From the cell containing the given text, extract its center point as (x, y) coordinate. 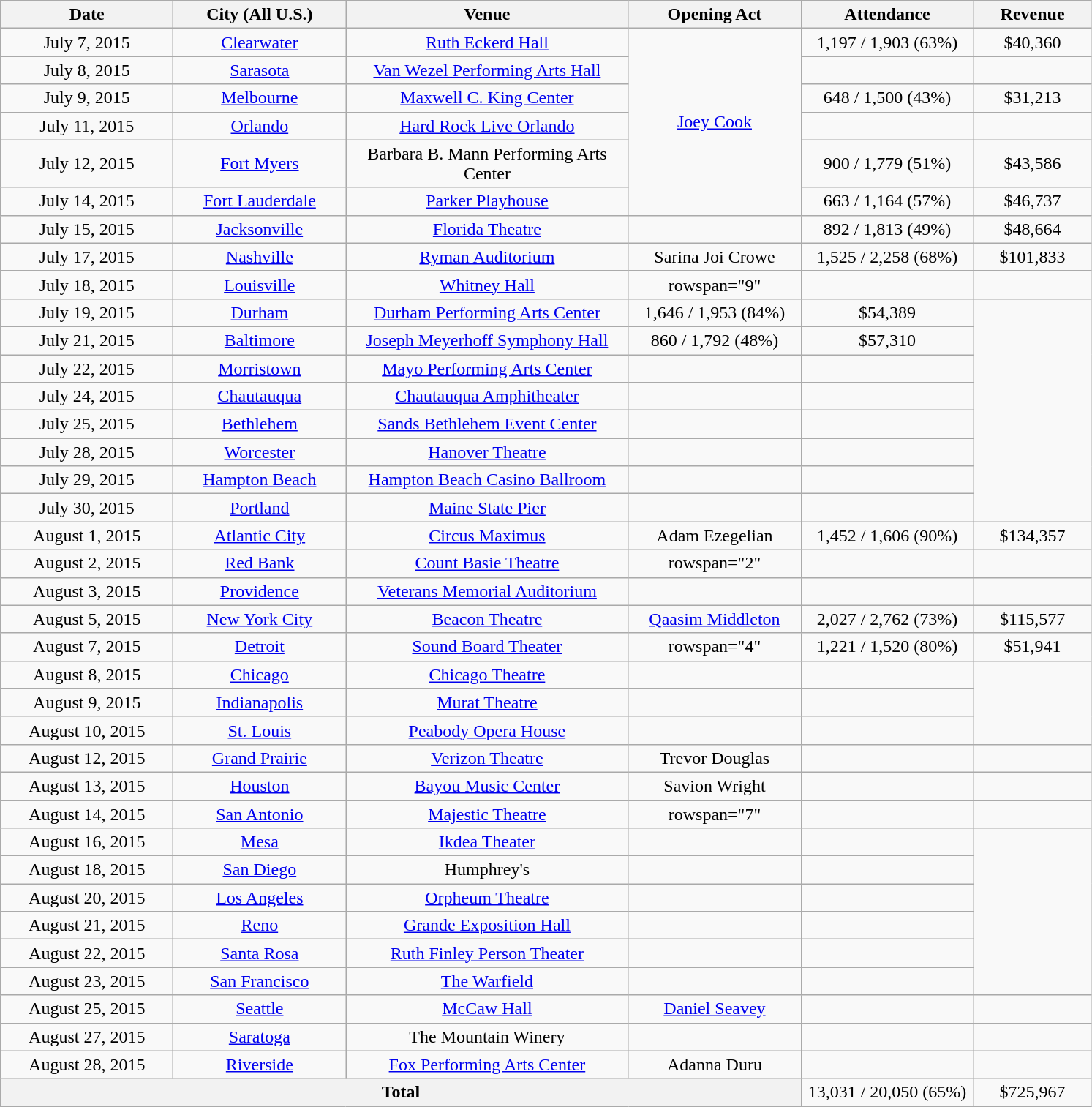
Hanover Theatre (487, 452)
July 8, 2015 (87, 70)
Opening Act (715, 15)
August 8, 2015 (87, 675)
Melbourne (260, 98)
July 9, 2015 (87, 98)
July 7, 2015 (87, 42)
$57,310 (887, 340)
$134,357 (1033, 536)
Chautauqua Amphitheater (487, 397)
August 25, 2015 (87, 1009)
July 12, 2015 (87, 164)
July 25, 2015 (87, 424)
$46,737 (1033, 201)
Maxwell C. King Center (487, 98)
Total (401, 1092)
July 21, 2015 (87, 340)
August 28, 2015 (87, 1065)
July 29, 2015 (87, 480)
rowspan="4" (715, 647)
Parker Playhouse (487, 201)
Morristown (260, 368)
$725,967 (1033, 1092)
rowspan="2" (715, 563)
Qaasim Middleton (715, 619)
McCaw Hall (487, 1009)
1,197 / 1,903 (63%) (887, 42)
Grand Prairie (260, 758)
San Francisco (260, 981)
August 16, 2015 (87, 842)
August 10, 2015 (87, 730)
Riverside (260, 1065)
900 / 1,779 (51%) (887, 164)
Houston (260, 786)
$115,577 (1033, 619)
Ryman Auditorium (487, 257)
Bayou Music Center (487, 786)
Red Bank (260, 563)
rowspan="9" (715, 285)
$101,833 (1033, 257)
July 19, 2015 (87, 312)
August 7, 2015 (87, 647)
Ruth Finley Person Theater (487, 953)
Adanna Duru (715, 1065)
Portland (260, 508)
Nashville (260, 257)
$48,664 (1033, 229)
Chautauqua (260, 397)
Louisville (260, 285)
Durham (260, 312)
Orlando (260, 126)
Whitney Hall (487, 285)
Providence (260, 591)
Seattle (260, 1009)
Mesa (260, 842)
Attendance (887, 15)
Santa Rosa (260, 953)
Veterans Memorial Auditorium (487, 591)
Sarina Joi Crowe (715, 257)
860 / 1,792 (48%) (715, 340)
Orpheum Theatre (487, 898)
$43,586 (1033, 164)
August 12, 2015 (87, 758)
July 30, 2015 (87, 508)
City (All U.S.) (260, 15)
Chicago (260, 675)
2,027 / 2,762 (73%) (887, 619)
Florida Theatre (487, 229)
Chicago Theatre (487, 675)
Count Basie Theatre (487, 563)
Joey Cook (715, 121)
Beacon Theatre (487, 619)
Clearwater (260, 42)
Trevor Douglas (715, 758)
Bethlehem (260, 424)
Detroit (260, 647)
$40,360 (1033, 42)
July 28, 2015 (87, 452)
August 23, 2015 (87, 981)
The Warfield (487, 981)
Murat Theatre (487, 702)
The Mountain Winery (487, 1037)
Ikdea Theater (487, 842)
Peabody Opera House (487, 730)
Reno (260, 926)
Van Wezel Performing Arts Hall (487, 70)
Hampton Beach Casino Ballroom (487, 480)
Saratoga (260, 1037)
rowspan="7" (715, 814)
1,646 / 1,953 (84%) (715, 312)
$51,941 (1033, 647)
Worcester (260, 452)
Venue (487, 15)
Adam Ezegelian (715, 536)
July 15, 2015 (87, 229)
Sound Board Theater (487, 647)
August 1, 2015 (87, 536)
Revenue (1033, 15)
Fort Myers (260, 164)
Atlantic City (260, 536)
August 2, 2015 (87, 563)
Jacksonville (260, 229)
Hard Rock Live Orlando (487, 126)
Sarasota (260, 70)
$31,213 (1033, 98)
July 18, 2015 (87, 285)
August 20, 2015 (87, 898)
Baltimore (260, 340)
Durham Performing Arts Center (487, 312)
August 13, 2015 (87, 786)
July 22, 2015 (87, 368)
Indianapolis (260, 702)
Hampton Beach (260, 480)
Daniel Seavey (715, 1009)
August 18, 2015 (87, 870)
Ruth Eckerd Hall (487, 42)
Joseph Meyerhoff Symphony Hall (487, 340)
Mayo Performing Arts Center (487, 368)
St. Louis (260, 730)
July 11, 2015 (87, 126)
Fox Performing Arts Center (487, 1065)
July 14, 2015 (87, 201)
1,221 / 1,520 (80%) (887, 647)
Grande Exposition Hall (487, 926)
Circus Maximus (487, 536)
Sands Bethlehem Event Center (487, 424)
1,525 / 2,258 (68%) (887, 257)
San Antonio (260, 814)
$54,389 (887, 312)
August 5, 2015 (87, 619)
Humphrey's (487, 870)
New York City (260, 619)
648 / 1,500 (43%) (887, 98)
August 21, 2015 (87, 926)
Barbara B. Mann Performing Arts Center (487, 164)
1,452 / 1,606 (90%) (887, 536)
Savion Wright (715, 786)
Maine State Pier (487, 508)
August 3, 2015 (87, 591)
July 17, 2015 (87, 257)
August 14, 2015 (87, 814)
San Diego (260, 870)
July 24, 2015 (87, 397)
August 22, 2015 (87, 953)
Majestic Theatre (487, 814)
13,031 / 20,050 (65%) (887, 1092)
Date (87, 15)
892 / 1,813 (49%) (887, 229)
Los Angeles (260, 898)
663 / 1,164 (57%) (887, 201)
Fort Lauderdale (260, 201)
August 9, 2015 (87, 702)
Verizon Theatre (487, 758)
August 27, 2015 (87, 1037)
